Identify which cell holds the provided text, then report its [X, Y] central coordinate. 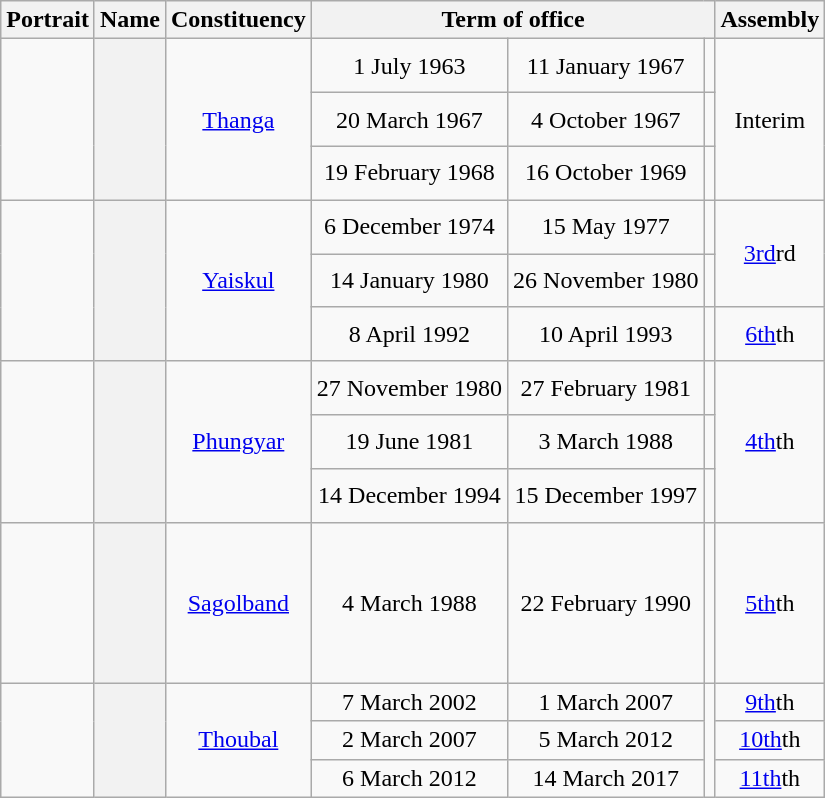
27 November 1980 [409, 388]
2 March 2007 [409, 740]
7 March 2002 [409, 702]
10 April 1993 [606, 334]
11 January 1967 [606, 66]
9thth [770, 702]
16 October 1969 [606, 173]
11thth [770, 778]
Phungyar [238, 442]
14 December 1994 [409, 495]
26 November 1980 [606, 281]
10thth [770, 740]
8 April 1992 [409, 334]
Thoubal [238, 740]
Name [130, 20]
Constituency [238, 20]
4 October 1967 [606, 119]
1 July 1963 [409, 66]
Interim [770, 120]
6thth [770, 334]
5thth [770, 602]
3 March 1988 [606, 442]
27 February 1981 [606, 388]
14 March 2017 [606, 778]
3rdrd [770, 254]
Term of office [513, 20]
Sagolband [238, 602]
22 February 1990 [606, 602]
4thth [770, 442]
20 March 1967 [409, 119]
Yaiskul [238, 280]
19 February 1968 [409, 173]
4 March 1988 [409, 602]
6 March 2012 [409, 778]
14 January 1980 [409, 281]
15 December 1997 [606, 495]
6 December 1974 [409, 227]
19 June 1981 [409, 442]
1 March 2007 [606, 702]
5 March 2012 [606, 740]
Assembly [770, 20]
Thanga [238, 120]
15 May 1977 [606, 227]
Portrait [48, 20]
